Detect which cell encompasses the target text, then output its (X, Y) center coordinate. 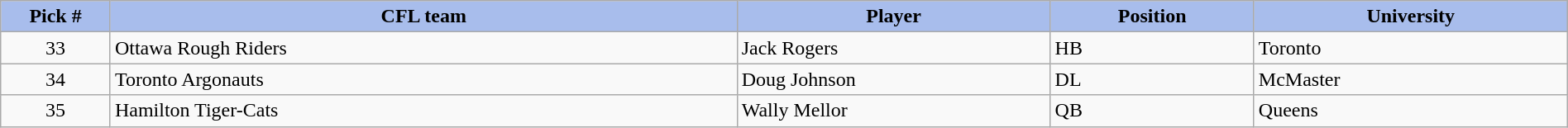
Wally Mellor (893, 111)
Toronto Argonauts (423, 79)
Ottawa Rough Riders (423, 48)
Toronto (1411, 48)
33 (56, 48)
35 (56, 111)
DL (1152, 79)
QB (1152, 111)
Doug Johnson (893, 79)
Position (1152, 17)
Jack Rogers (893, 48)
Pick # (56, 17)
HB (1152, 48)
University (1411, 17)
34 (56, 79)
CFL team (423, 17)
McMaster (1411, 79)
Hamilton Tiger-Cats (423, 111)
Player (893, 17)
Queens (1411, 111)
